From the cell containing the given text, extract its center point as (X, Y) coordinate. 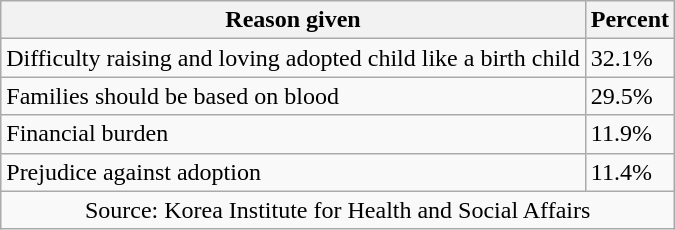
Financial burden (294, 134)
Percent (630, 20)
Source: Korea Institute for Health and Social Affairs (338, 210)
11.9% (630, 134)
29.5% (630, 96)
Reason given (294, 20)
Prejudice against adoption (294, 172)
32.1% (630, 58)
Difficulty raising and loving adopted child like a birth child (294, 58)
11.4% (630, 172)
Families should be based on blood (294, 96)
